For the text-containing cell, return its midpoint in [x, y] coordinate format. 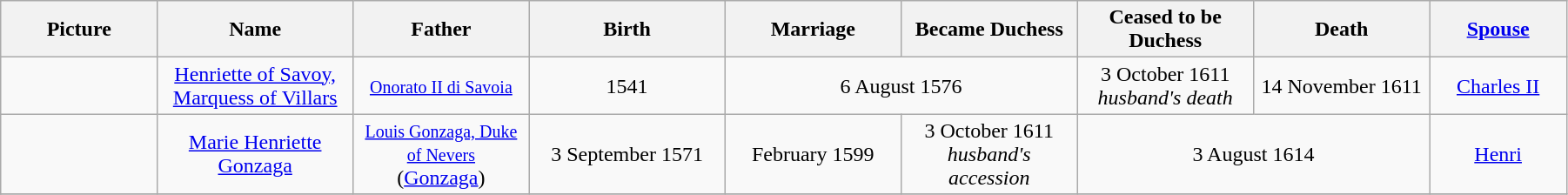
Birth [627, 30]
1541 [627, 85]
Marie Henriette Gonzaga [256, 154]
Name [256, 30]
Became Duchess [989, 30]
Father [441, 30]
Onorato II di Savoia [441, 85]
Death [1341, 30]
Picture [79, 30]
February 1599 [813, 154]
6 August 1576 [901, 85]
Louis Gonzaga, Duke of Nevers(Gonzaga) [441, 154]
Spouse [1498, 30]
Charles II [1498, 85]
3 September 1571 [627, 154]
Marriage [813, 30]
Henri [1498, 154]
Ceased to be Duchess [1165, 30]
3 October 1611husband's accession [989, 154]
3 October 1611husband's death [1165, 85]
Henriette of Savoy, Marquess of Villars [256, 85]
14 November 1611 [1341, 85]
3 August 1614 [1253, 154]
